Search for the cell housing the specified text and yield its (x, y) center coordinate. 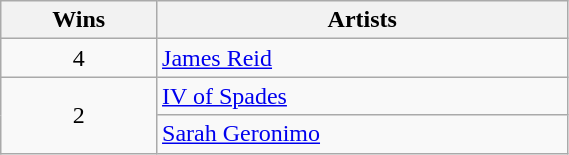
James Reid (363, 58)
Wins (79, 20)
2 (79, 115)
Sarah Geronimo (363, 134)
4 (79, 58)
Artists (363, 20)
IV of Spades (363, 96)
